Identify which cell holds the provided text, then report its [X, Y] central coordinate. 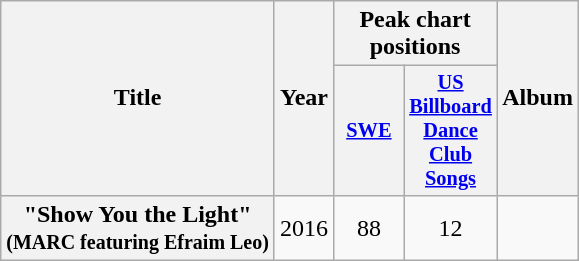
Year [304, 98]
"Show You the Light" (MARC featuring Efraim Leo) [138, 228]
Title [138, 98]
SWE [368, 131]
88 [368, 228]
USBillboard Dance Club Songs [450, 131]
Peak chart positions [414, 34]
Album [538, 98]
2016 [304, 228]
12 [450, 228]
